Capture the cell that displays the provided text and extract its (X, Y) central coordinate. 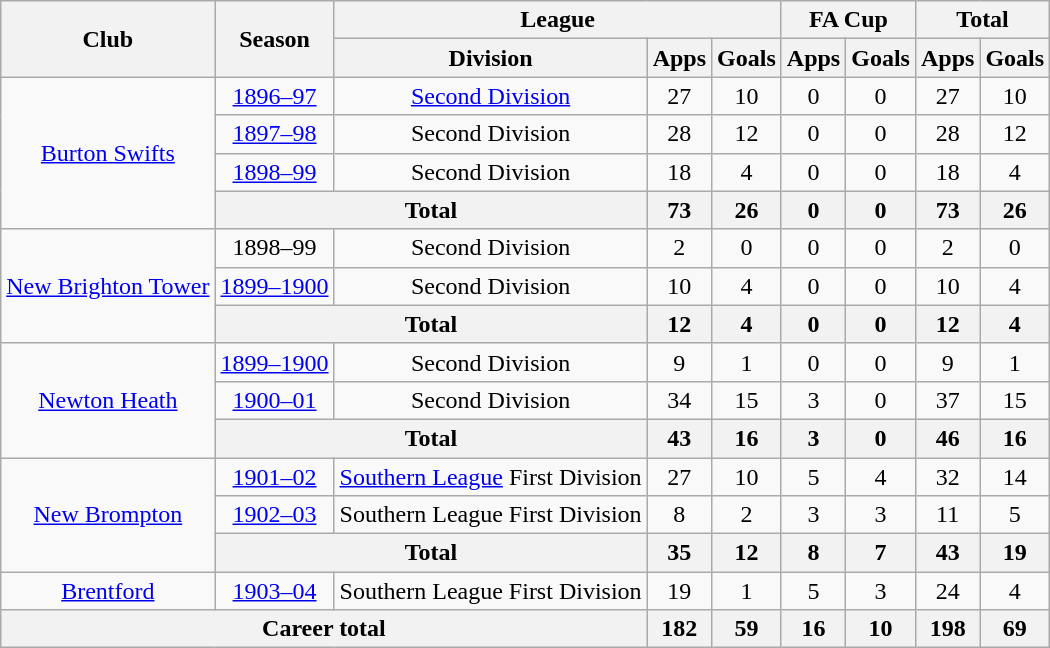
198 (947, 629)
69 (1015, 629)
1897–98 (274, 134)
League (558, 20)
59 (747, 629)
New Brompton (108, 515)
34 (679, 400)
7 (881, 553)
182 (679, 629)
Burton Swifts (108, 153)
Season (274, 39)
1896–97 (274, 96)
24 (947, 591)
Division (490, 58)
Club (108, 39)
1901–02 (274, 477)
1902–03 (274, 515)
37 (947, 400)
14 (1015, 477)
1903–04 (274, 591)
32 (947, 477)
Newton Heath (108, 400)
35 (679, 553)
Brentford (108, 591)
11 (947, 515)
46 (947, 438)
New Brighton Tower (108, 286)
1900–01 (274, 400)
FA Cup (848, 20)
Career total (324, 629)
